Return (X, Y) of the center of cell containing provided text 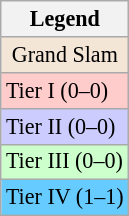
Legend (65, 18)
Tier I (0–0) (65, 90)
Tier II (0–0) (65, 126)
Tier III (0–0) (65, 162)
Grand Slam (65, 54)
Tier IV (1–1) (65, 198)
